Output the [X, Y] coordinate of the center of the cell containing the given text.  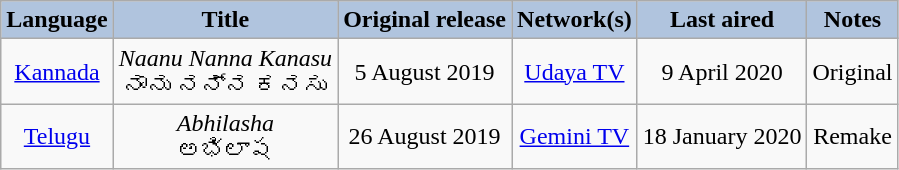
5 August 2019 [425, 72]
26 August 2019 [425, 136]
Network(s) [575, 20]
Language [57, 20]
Gemini TV [575, 136]
Udaya TV [575, 72]
Telugu [57, 136]
Remake [852, 136]
9 April 2020 [722, 72]
Title [225, 20]
Last aired [722, 20]
18 January 2020 [722, 136]
Naanu Nanna Kanasu ನಾನು ನನ್ನ ಕನಸು [225, 72]
Original [852, 72]
Abhilasha అభిలాష [225, 136]
Notes [852, 20]
Kannada [57, 72]
Original release [425, 20]
